Determine the [x, y] coordinate at the center of the cell enclosing the given text.  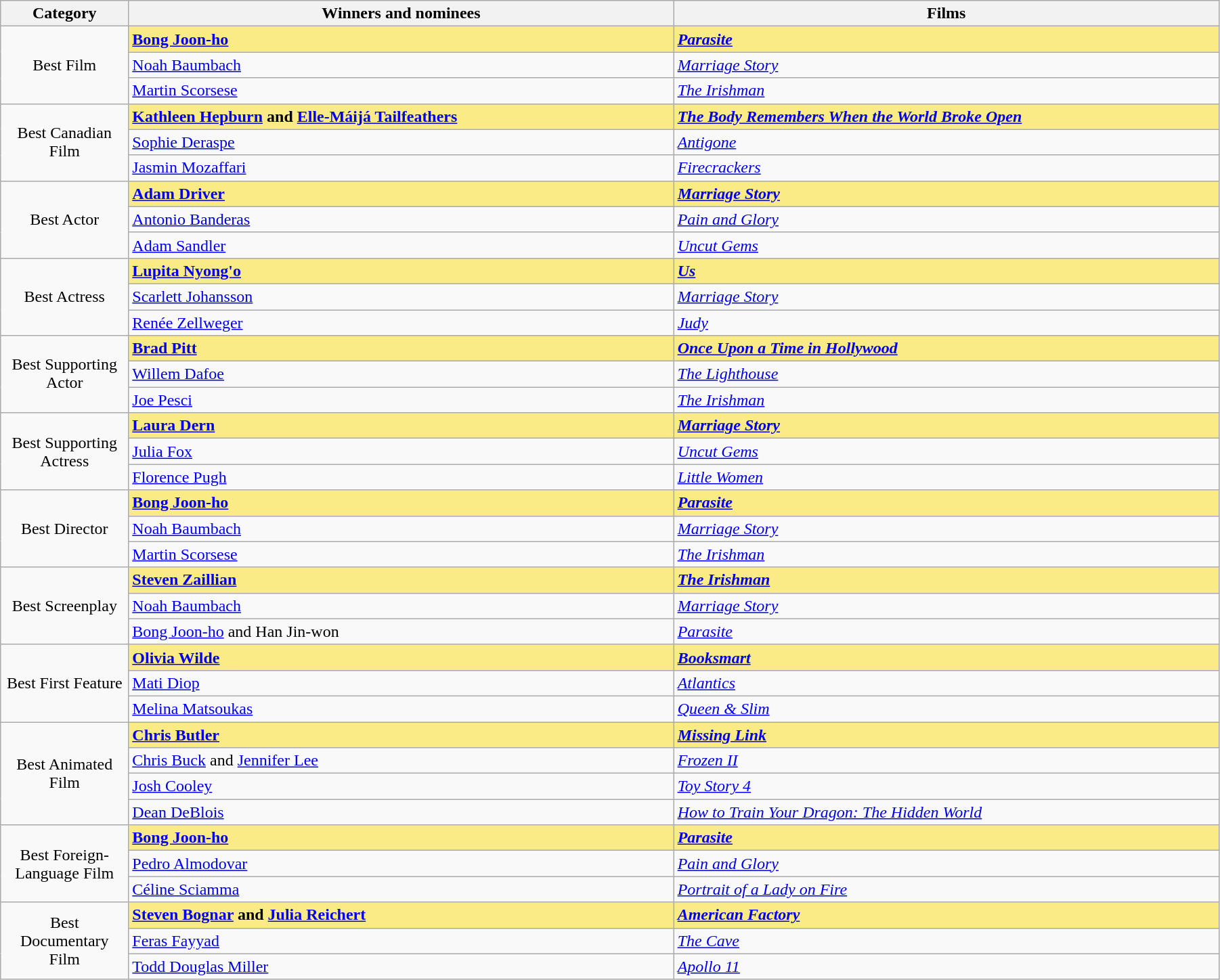
Antigone [946, 142]
Jasmin Mozaffari [401, 168]
Portrait of a Lady on Fire [946, 889]
Best Director [65, 529]
Bong Joon-ho and Han Jin-won [401, 631]
Best Foreign-Language Film [65, 864]
Booksmart [946, 657]
Sophie Deraspe [401, 142]
Todd Douglas Miller [401, 966]
Adam Sandler [401, 245]
Films [946, 14]
Best Canadian Film [65, 142]
Céline Sciamma [401, 889]
Once Upon a Time in Hollywood [946, 349]
Judy [946, 323]
Best First Feature [65, 683]
Feras Fayyad [401, 941]
Steven Zaillian [401, 580]
American Factory [946, 915]
Steven Bognar and Julia Reichert [401, 915]
Kathleen Hepburn and Elle-Máijá Tailfeathers [401, 116]
Josh Cooley [401, 786]
Firecrackers [946, 168]
Joe Pesci [401, 400]
Best Screenplay [65, 606]
Us [946, 271]
Willem Dafoe [401, 374]
Laura Dern [401, 426]
Olivia Wilde [401, 657]
Scarlett Johansson [401, 296]
Queen & Slim [946, 709]
Best Actor [65, 219]
The Body Remembers When the World Broke Open [946, 116]
Lupita Nyong'o [401, 271]
The Lighthouse [946, 374]
Mati Diop [401, 683]
Adam Driver [401, 194]
Best Actress [65, 296]
Chris Butler [401, 734]
Best Documentary Film [65, 941]
Category [65, 14]
Toy Story 4 [946, 786]
Renée Zellweger [401, 323]
Florence Pugh [401, 477]
Melina Matsoukas [401, 709]
Best Animated Film [65, 773]
Dean DeBlois [401, 812]
The Cave [946, 941]
Apollo 11 [946, 966]
Brad Pitt [401, 349]
Winners and nominees [401, 14]
Atlantics [946, 683]
Missing Link [946, 734]
Chris Buck and Jennifer Lee [401, 761]
Julia Fox [401, 451]
Little Women [946, 477]
Frozen II [946, 761]
Best Supporting Actress [65, 451]
Antonio Banderas [401, 219]
Best Film [65, 65]
Best Supporting Actor [65, 374]
Pedro Almodovar [401, 864]
How to Train Your Dragon: The Hidden World [946, 812]
